Scan for the cell matching the given text and deliver its (X, Y) coordinate at center. 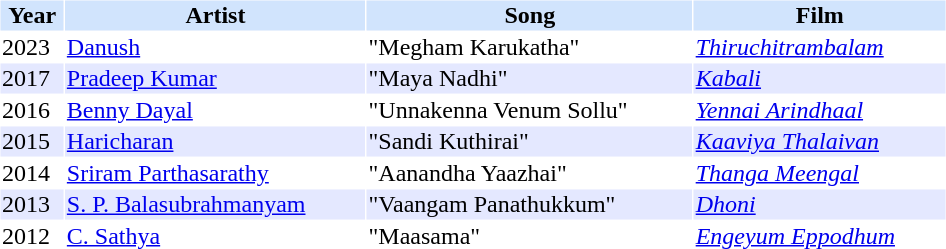
"Sandi Kuthirai" (530, 141)
Artist (215, 15)
Thiruchitrambalam (820, 47)
Thanga Meengal (820, 173)
Haricharan (215, 141)
Dhoni (820, 205)
Song (530, 15)
Year (32, 15)
2023 (32, 47)
2017 (32, 79)
Pradeep Kumar (215, 79)
Sriram Parthasarathy (215, 173)
"Vaangam Panathukkum" (530, 205)
"Megham Karukatha" (530, 47)
"Aanandha Yaazhai" (530, 173)
"Maya Nadhi" (530, 79)
Kaaviya Thalaivan (820, 141)
2016 (32, 110)
Benny Dayal (215, 110)
2015 (32, 141)
2014 (32, 173)
Kabali (820, 79)
Film (820, 15)
"Unnakenna Venum Sollu" (530, 110)
2013 (32, 205)
S. P. Balasubrahmanyam (215, 205)
Yennai Arindhaal (820, 110)
Danush (215, 47)
